Return (x, y) of the center of cell containing provided text 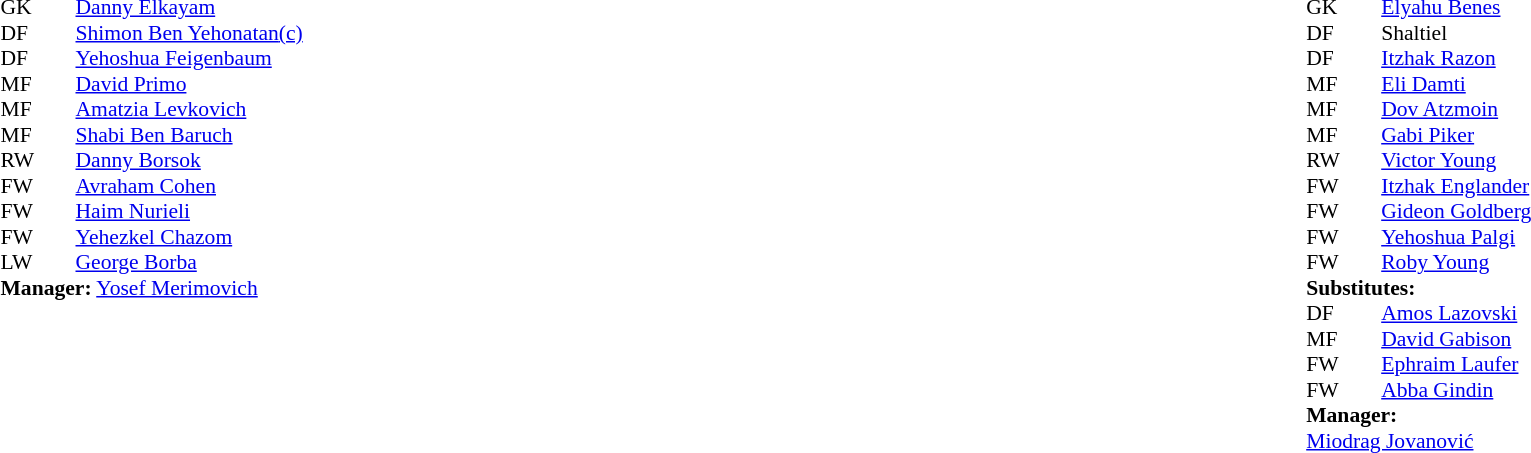
Shabi Ben Baruch (178, 135)
Itzhak Englander (1456, 186)
Substitutes: (1418, 288)
George Borba (178, 263)
Danny Borsok (178, 161)
Eli Damti (1456, 84)
Gideon Goldberg (1456, 211)
Manager: (1418, 415)
Itzhak Razon (1456, 59)
David Primo (178, 84)
Yehoshua Feigenbaum (178, 59)
LW (19, 263)
(c) (291, 33)
Victor Young (1456, 161)
Haim Nurieli (178, 211)
Amos Lazovski (1456, 313)
Ephraim Laufer (1456, 365)
Yehezkel Chazom (178, 237)
Yehoshua Palgi (1456, 237)
Avraham Cohen (178, 186)
Dov Atzmoin (1456, 109)
Shaltiel (1456, 33)
David Gabison (1456, 339)
Gabi Piker (1456, 135)
Shimon Ben Yehonatan (178, 33)
Roby Young (1456, 263)
Amatzia Levkovich (178, 109)
Manager: Yosef Merimovich (151, 288)
Abba Gindin (1456, 390)
